Capture the cell that displays the provided text and extract its (X, Y) central coordinate. 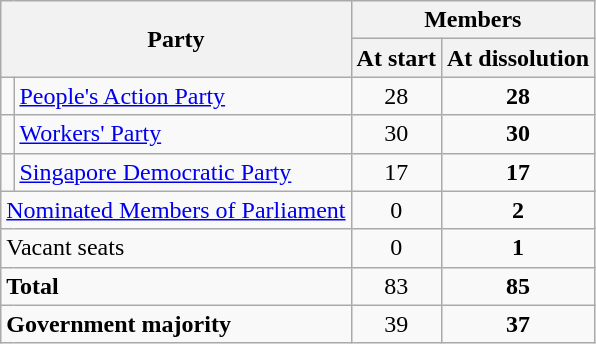
At start (396, 58)
2 (518, 210)
Nominated Members of Parliament (176, 210)
At dissolution (518, 58)
83 (396, 286)
Government majority (176, 324)
Workers' Party (182, 134)
39 (396, 324)
37 (518, 324)
1 (518, 248)
Singapore Democratic Party (182, 172)
85 (518, 286)
Party (176, 39)
Vacant seats (176, 248)
People's Action Party (182, 96)
Members (472, 20)
Total (176, 286)
